Detect which cell encompasses the target text, then output its [X, Y] center coordinate. 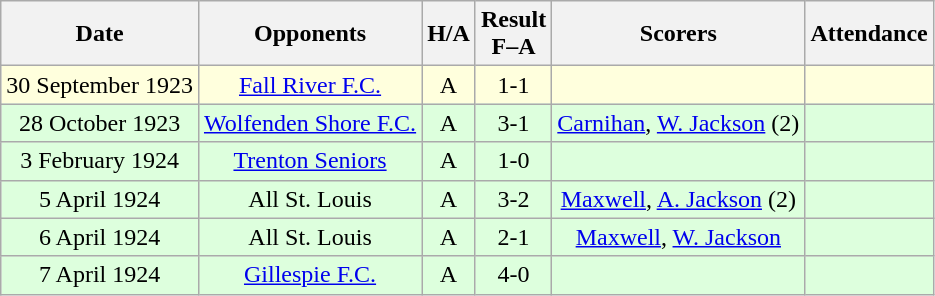
3-1 [513, 123]
7 April 1924 [100, 275]
Wolfenden Shore F.C. [310, 123]
Maxwell, A. Jackson (2) [678, 199]
H/A [449, 34]
28 October 1923 [100, 123]
30 September 1923 [100, 85]
Opponents [310, 34]
5 April 1924 [100, 199]
6 April 1924 [100, 237]
Scorers [678, 34]
Attendance [869, 34]
3-2 [513, 199]
1-0 [513, 161]
4-0 [513, 275]
Maxwell, W. Jackson [678, 237]
ResultF–A [513, 34]
Fall River F.C. [310, 85]
3 February 1924 [100, 161]
Trenton Seniors [310, 161]
1-1 [513, 85]
2-1 [513, 237]
Carnihan, W. Jackson (2) [678, 123]
Gillespie F.C. [310, 275]
Date [100, 34]
